Detect which cell encompasses the target text, then output its (x, y) center coordinate. 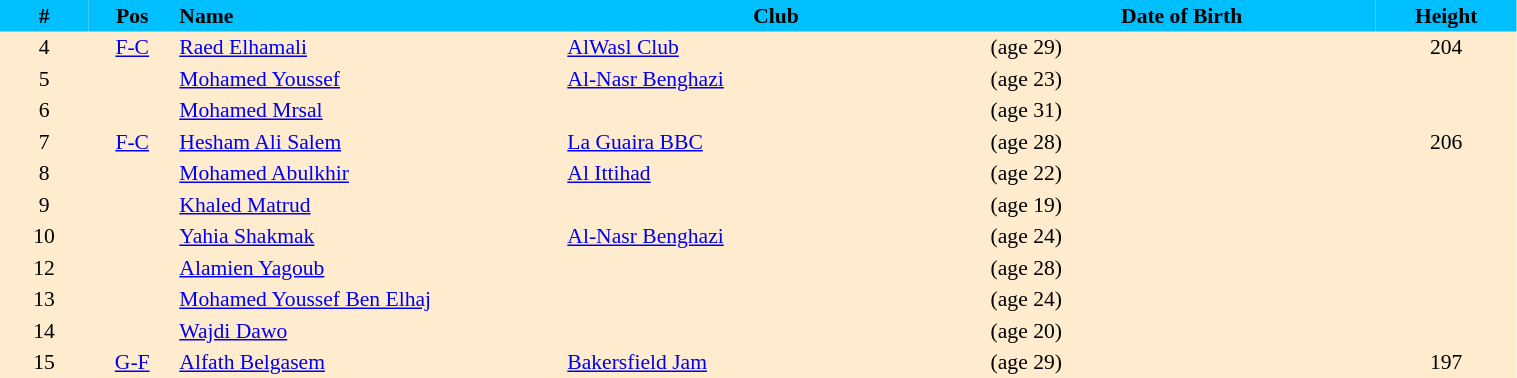
Pos (132, 16)
206 (1446, 142)
Wajdi Dawo (370, 331)
Mohamed Abulkhir (370, 174)
5 (44, 79)
12 (44, 268)
(age 22) (1182, 174)
10 (44, 236)
Hesham Ali Salem (370, 142)
Height (1446, 16)
Bakersfield Jam (776, 362)
Mohamed Youssef (370, 79)
6 (44, 110)
(age 31) (1182, 110)
Khaled Matrud (370, 205)
G-F (132, 362)
# (44, 16)
15 (44, 362)
Mohamed Mrsal (370, 110)
9 (44, 205)
Date of Birth (1182, 16)
8 (44, 174)
Raed Elhamali (370, 48)
AlWasl Club (776, 48)
(age 20) (1182, 331)
4 (44, 48)
197 (1446, 362)
14 (44, 331)
Al Ittihad (776, 174)
13 (44, 300)
204 (1446, 48)
(age 23) (1182, 79)
La Guaira BBC (776, 142)
Name (370, 16)
Alamien Yagoub (370, 268)
7 (44, 142)
Mohamed Youssef Ben Elhaj (370, 300)
Club (776, 16)
(age 19) (1182, 205)
Alfath Belgasem (370, 362)
Yahia Shakmak (370, 236)
